Capture the cell that displays the provided text and extract its [x, y] central coordinate. 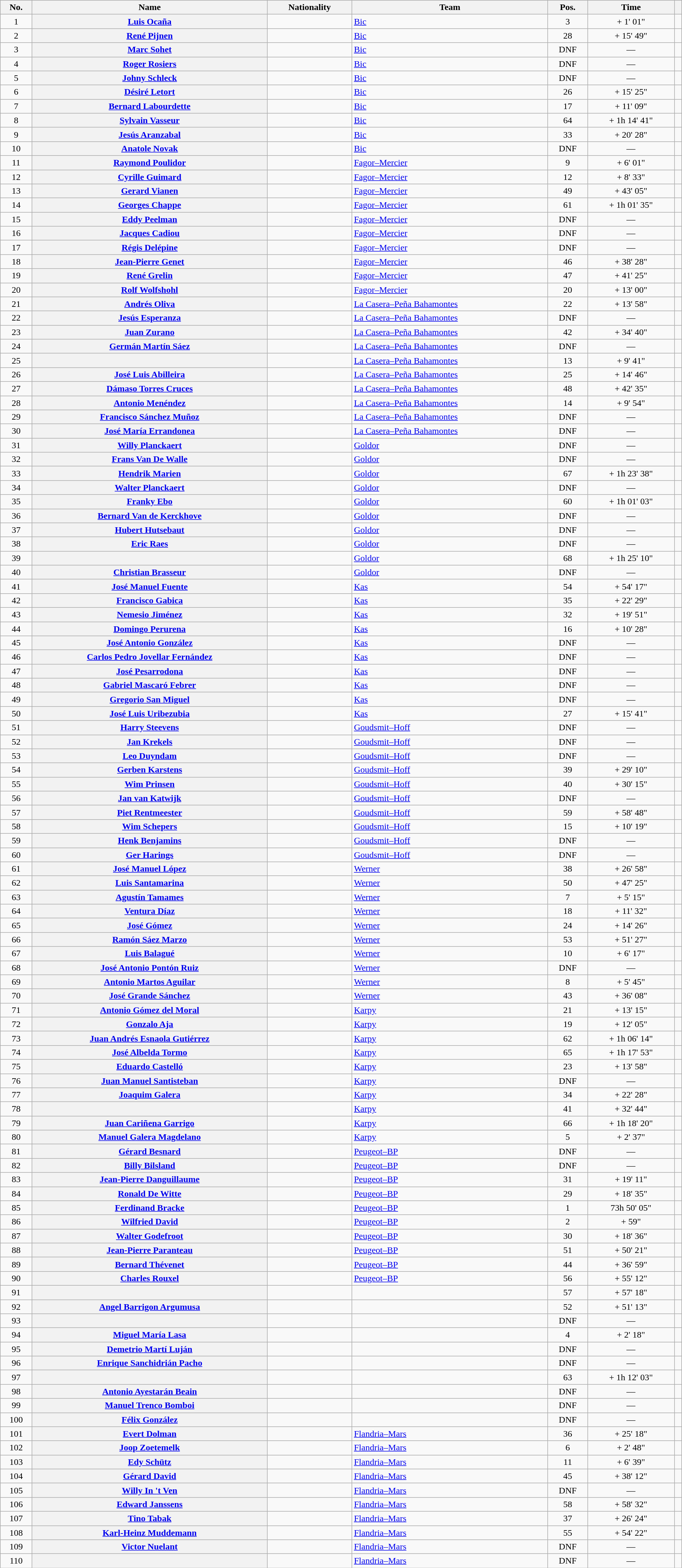
+ 1h 01' 03" [631, 502]
Team [450, 7]
+ 51' 27" [631, 939]
Germán Martín Sáez [149, 346]
Nationality [310, 7]
Carlos Pedro Jovellar Fernández [149, 657]
103 [16, 1462]
+ 32' 44" [631, 1109]
Manuel Galera Magdelano [149, 1137]
107 [16, 1518]
Bernard Thévenet [149, 1264]
José Gómez [149, 925]
+ 6' 39" [631, 1462]
Ronald De Witte [149, 1194]
Gerben Karstens [149, 770]
Jean-Pierre Danguillaume [149, 1180]
+ 25' 18" [631, 1434]
97 [16, 1377]
+ 5' 45" [631, 982]
96 [16, 1363]
+ 26' 58" [631, 869]
Eric Raes [149, 544]
+ 15' 49" [631, 36]
+ 2' 37" [631, 1137]
Francisco Gabica [149, 600]
Félix González [149, 1420]
+ 8' 33" [631, 177]
René Grelin [149, 276]
Gérard Besnard [149, 1151]
José Luis Abilleira [149, 374]
85 [16, 1208]
+ 1h 23' 38" [631, 473]
Ferdinand Bracke [149, 1208]
+ 13' 15" [631, 1010]
Karl-Heinz Muddemann [149, 1533]
Dámaso Torres Cruces [149, 388]
René Pijnen [149, 36]
Pos. [567, 7]
92 [16, 1306]
José María Errandonea [149, 431]
+ 2' 18" [631, 1335]
Agustín Tamames [149, 897]
Henk Benjamins [149, 840]
Régis Delépine [149, 247]
104 [16, 1476]
72 [16, 1024]
Evert Dolman [149, 1434]
95 [16, 1349]
+ 18' 35" [631, 1194]
Juan Zurano [149, 332]
101 [16, 1434]
105 [16, 1490]
José Pesarrodona [149, 671]
José Albelda Tormo [149, 1052]
Antonio Menéndez [149, 403]
+ 50' 21" [631, 1250]
Joop Zoetemelk [149, 1448]
+ 20' 28" [631, 134]
Angel Barrigon Argumusa [149, 1306]
José Manuel Fuente [149, 586]
+ 58' 32" [631, 1504]
+ 19' 11" [631, 1180]
+ 1h 25' 10" [631, 558]
74 [16, 1052]
+ 26' 24" [631, 1518]
+ 36' 08" [631, 996]
Gregorio San Miguel [149, 699]
100 [16, 1420]
Antonio Gómez del Moral [149, 1010]
José Grande Sánchez [149, 996]
Victor Nuelant [149, 1547]
Time [631, 7]
+ 42' 35" [631, 388]
98 [16, 1391]
90 [16, 1278]
Cyrille Guimard [149, 177]
91 [16, 1292]
+ 10' 19" [631, 826]
Walter Godefroot [149, 1236]
Jean-Pierre Genet [149, 262]
Jesús Aranzabal [149, 134]
Miguel María Lasa [149, 1335]
78 [16, 1109]
79 [16, 1123]
+ 22' 29" [631, 600]
José Antonio Pontón Ruiz [149, 968]
+ 15' 41" [631, 714]
Roger Rosiers [149, 64]
Luis Balagué [149, 954]
75 [16, 1066]
+ 10' 28" [631, 629]
Eduardo Castelló [149, 1066]
Name [149, 7]
+ 14' 26" [631, 925]
Willy In 't Ven [149, 1490]
+ 57' 18" [631, 1292]
+ 9' 54" [631, 403]
Edy Schütz [149, 1462]
+ 11' 32" [631, 911]
Joaquim Galera [149, 1095]
Hubert Hutsebaut [149, 530]
76 [16, 1081]
+ 43' 05" [631, 191]
70 [16, 996]
Luis Ocaña [149, 22]
73h 50' 05" [631, 1208]
94 [16, 1335]
Georges Chappe [149, 205]
Franky Ebo [149, 502]
Francisco Sánchez Muñoz [149, 417]
+ 29' 10" [631, 770]
No. [16, 7]
83 [16, 1180]
+ 54' 17" [631, 586]
+ 2' 48" [631, 1448]
Christian Brasseur [149, 572]
+ 55' 12" [631, 1278]
Jacques Cadiou [149, 233]
+ 38' 28" [631, 262]
+ 19' 51" [631, 614]
Jesús Esperanza [149, 318]
108 [16, 1533]
93 [16, 1321]
+ 15' 25" [631, 92]
81 [16, 1151]
+ 6' 01" [631, 163]
Wim Prinsen [149, 784]
Piet Rentmeester [149, 812]
+ 1h 06' 14" [631, 1038]
+ 18' 36" [631, 1236]
+ 54' 22" [631, 1533]
Willy Planckaert [149, 445]
Wilfried David [149, 1222]
99 [16, 1405]
Edward Janssens [149, 1504]
Frans Van De Walle [149, 459]
Juan Cariñena Garrigo [149, 1123]
Bernard Van de Kerckhove [149, 516]
Wim Schepers [149, 826]
87 [16, 1236]
Johny Schleck [149, 78]
+ 58' 48" [631, 812]
+ 22' 28" [631, 1095]
Jan Krekels [149, 742]
+ 1h 17' 53" [631, 1052]
Raymond Poulidor [149, 163]
+ 11' 09" [631, 106]
José Luis Uribezubia [149, 714]
Jan van Katwijk [149, 798]
Leo Duyndam [149, 756]
Demetrio Martí Luján [149, 1349]
88 [16, 1250]
+ 6' 17" [631, 954]
71 [16, 1010]
Sylvain Vasseur [149, 120]
Antonio Martos Aguilar [149, 982]
86 [16, 1222]
Jean-Pierre Paranteau [149, 1250]
109 [16, 1547]
+ 34' 40" [631, 332]
Ventura Díaz [149, 911]
Ger Harings [149, 854]
+ 1h 18' 20" [631, 1123]
Eddy Peelman [149, 219]
80 [16, 1137]
Antonio Ayestarán Beain [149, 1391]
+ 36' 59" [631, 1264]
+ 9' 41" [631, 360]
Ramón Sáez Marzo [149, 939]
Gerard Vianen [149, 191]
Gonzalo Aja [149, 1024]
Billy Bilsland [149, 1165]
+ 5' 15" [631, 897]
84 [16, 1194]
89 [16, 1264]
+ 1h 01' 35" [631, 205]
73 [16, 1038]
+ 12' 05" [631, 1024]
Luis Santamarina [149, 883]
José Antonio González [149, 643]
José Manuel López [149, 869]
+ 14' 46" [631, 374]
110 [16, 1561]
Gabriel Mascaró Febrer [149, 685]
Désiré Letort [149, 92]
Gérard David [149, 1476]
Charles Rouxel [149, 1278]
+ 41' 25" [631, 276]
Tino Tabak [149, 1518]
102 [16, 1448]
Juan Manuel Santisteban [149, 1081]
106 [16, 1504]
Bernard Labourdette [149, 106]
+ 38' 12" [631, 1476]
+ 1' 01" [631, 22]
+ 1h 12' 03" [631, 1377]
Andrés Oliva [149, 304]
Domingo Perurena [149, 629]
Anatole Novak [149, 148]
+ 1h 14' 41" [631, 120]
+ 13' 00" [631, 290]
+ 47' 25" [631, 883]
+ 59" [631, 1222]
69 [16, 982]
Walter Planckaert [149, 488]
+ 30' 15" [631, 784]
Harry Steevens [149, 728]
77 [16, 1095]
+ 51' 13" [631, 1306]
Hendrik Marien [149, 473]
Marc Sohet [149, 50]
Nemesio Jiménez [149, 614]
Enrique Sanchidrián Pacho [149, 1363]
Rolf Wolfshohl [149, 290]
82 [16, 1165]
Manuel Trenco Bomboi [149, 1405]
Juan Andrés Esnaola Gutiérrez [149, 1038]
